Identify which cell holds the provided text, then report its (X, Y) central coordinate. 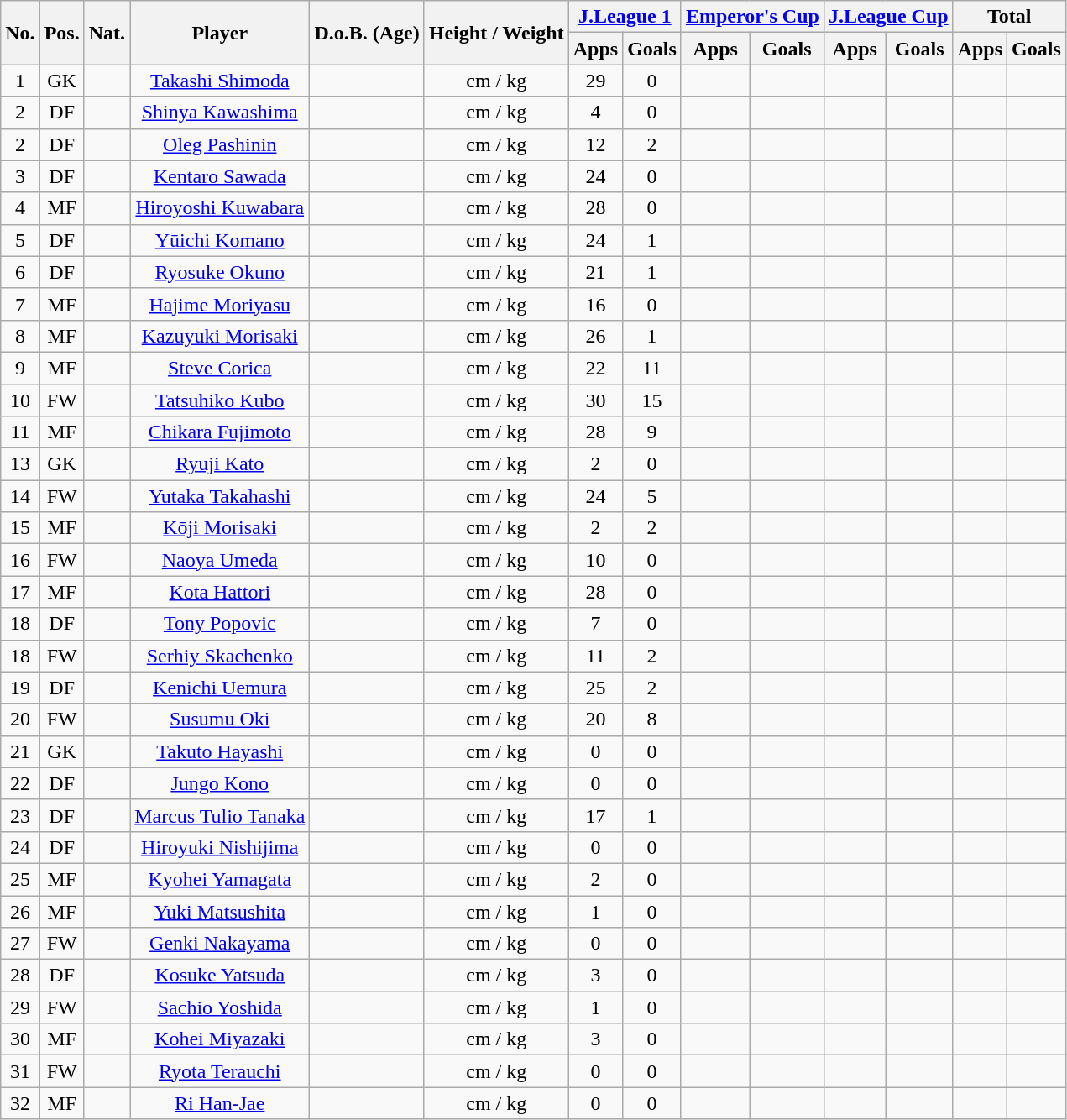
Hiroyuki Nishijima (220, 847)
Kenichi Uemura (220, 688)
Tatsuhiko Kubo (220, 400)
Yuki Matsushita (220, 911)
Oleg Pashinin (220, 144)
J.League 1 (625, 17)
Hajime Moriyasu (220, 304)
Total (1009, 17)
Naoya Umeda (220, 560)
Takuto Hayashi (220, 751)
D.o.B. (Age) (367, 33)
Kohei Miyazaki (220, 1039)
31 (20, 1071)
12 (595, 144)
Chikara Fujimoto (220, 432)
Emperor's Cup (752, 17)
Kosuke Yatsuda (220, 976)
Ryuji Kato (220, 464)
Pos. (62, 33)
Kyohei Yamagata (220, 879)
13 (20, 464)
Shinya Kawashima (220, 113)
Ryosuke Okuno (220, 272)
Sachio Yoshida (220, 1007)
Tony Popovic (220, 624)
Yutaka Takahashi (220, 496)
Ryota Terauchi (220, 1071)
19 (20, 688)
Genki Nakayama (220, 944)
Kentaro Sawada (220, 176)
Serhiy Skachenko (220, 656)
Marcus Tulio Tanaka (220, 815)
32 (20, 1103)
Steve Corica (220, 368)
Kazuyuki Morisaki (220, 336)
Kota Hattori (220, 592)
14 (20, 496)
Ri Han-Jae (220, 1103)
Nat. (107, 33)
Hiroyoshi Kuwabara (220, 208)
Susumu Oki (220, 720)
6 (20, 272)
27 (20, 944)
Kōji Morisaki (220, 528)
Jungo Kono (220, 783)
Takashi Shimoda (220, 81)
Player (220, 33)
23 (20, 815)
Yūichi Komano (220, 240)
Height / Weight (496, 33)
No. (20, 33)
J.League Cup (888, 17)
